Determine the (x, y) coordinate at the center of the cell enclosing the given text.  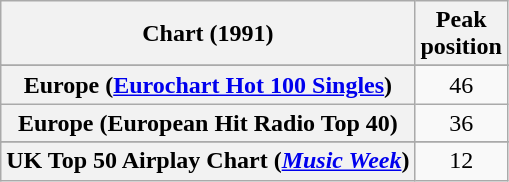
Chart (1991) (208, 34)
Peakposition (461, 34)
UK Top 50 Airplay Chart (Music Week) (208, 161)
Europe (European Hit Radio Top 40) (208, 123)
46 (461, 85)
Europe (Eurochart Hot 100 Singles) (208, 85)
36 (461, 123)
12 (461, 161)
